Pinpoint the cell where the given text exists, returning its (x, y) midpoint coordinate. 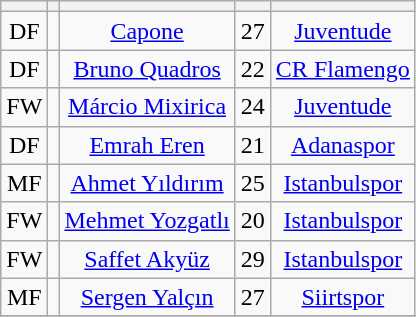
Márcio Mixirica (147, 107)
Emrah Eren (147, 145)
21 (252, 145)
Adanaspor (342, 145)
24 (252, 107)
Bruno Quadros (147, 69)
29 (252, 259)
Capone (147, 31)
22 (252, 69)
25 (252, 183)
20 (252, 221)
Ahmet Yıldırım (147, 183)
Saffet Akyüz (147, 259)
Siirtspor (342, 297)
Sergen Yalçın (147, 297)
CR Flamengo (342, 69)
Mehmet Yozgatlı (147, 221)
